Pinpoint the cell where the given text exists, returning its [X, Y] midpoint coordinate. 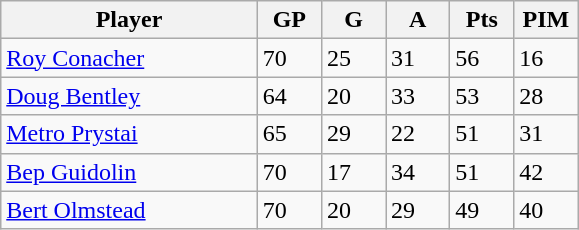
33 [418, 96]
65 [289, 134]
Bep Guidolin [130, 172]
53 [482, 96]
Roy Conacher [130, 58]
22 [418, 134]
25 [353, 58]
A [418, 20]
PIM [546, 20]
28 [546, 96]
Doug Bentley [130, 96]
34 [418, 172]
16 [546, 58]
Metro Prystai [130, 134]
56 [482, 58]
Pts [482, 20]
G [353, 20]
40 [546, 210]
64 [289, 96]
GP [289, 20]
Player [130, 20]
42 [546, 172]
49 [482, 210]
Bert Olmstead [130, 210]
17 [353, 172]
